Determine the [X, Y] coordinate at the center of the cell enclosing the given text.  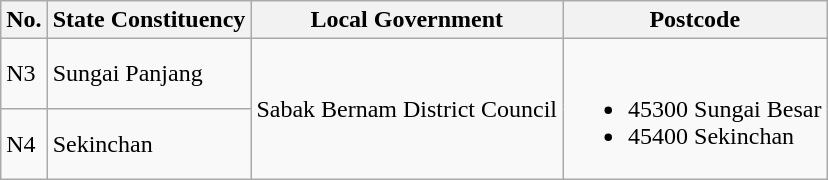
Postcode [695, 20]
No. [24, 20]
N4 [24, 144]
Sungai Panjang [149, 74]
N3 [24, 74]
State Constituency [149, 20]
Local Government [407, 20]
Sabak Bernam District Council [407, 109]
45300 Sungai Besar45400 Sekinchan [695, 109]
Sekinchan [149, 144]
